Return [x, y] of the center of cell containing provided text 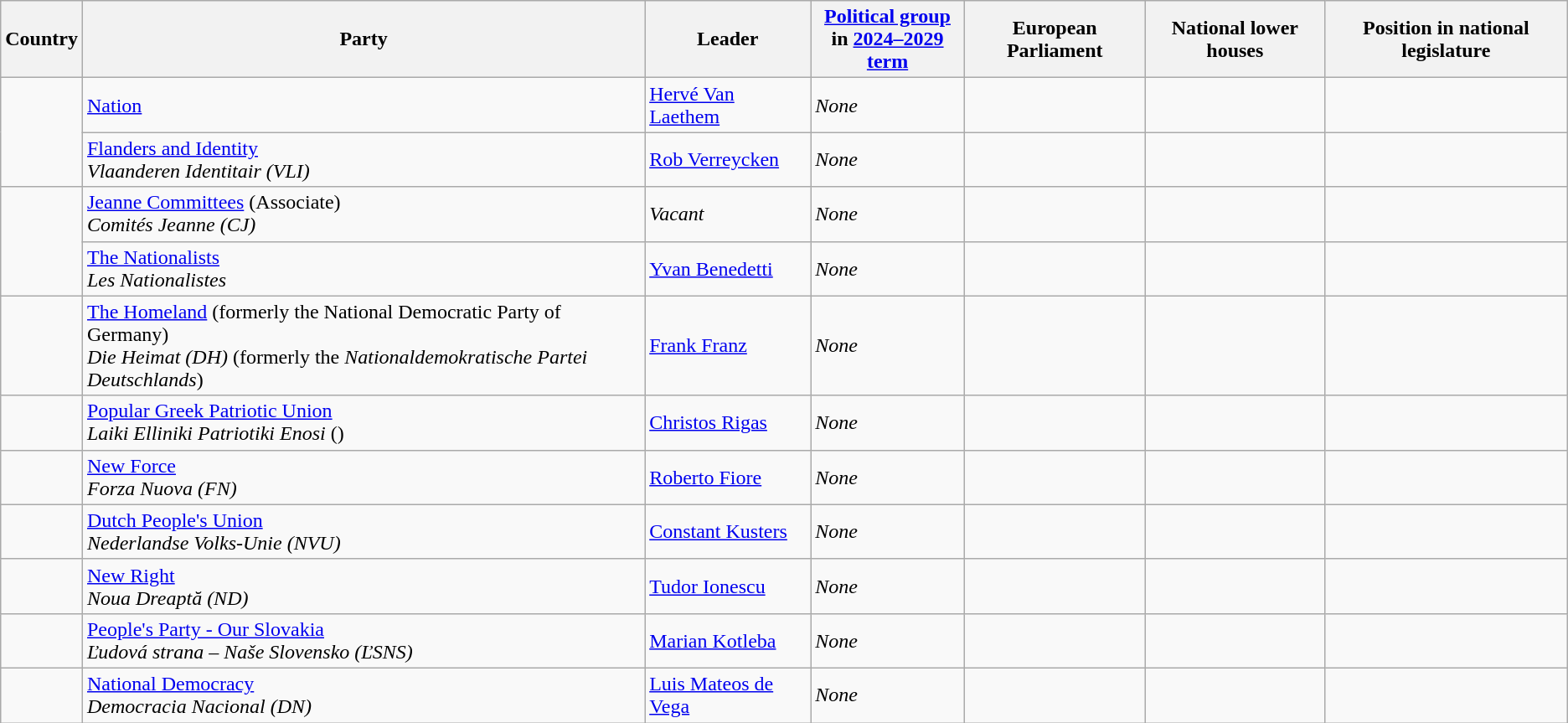
Nation [364, 106]
Dutch People's UnionNederlandse Volks-Unie (NVU) [364, 531]
Party [364, 39]
Rob Verreycken [728, 159]
People's Party - Our SlovakiaĽudová strana – Naše Slovensko (ĽSNS) [364, 640]
Constant Kusters [728, 531]
Marian Kotleba [728, 640]
Popular Greek Patriotic UnionLaiki Elliniki Patriotiki Enosi () [364, 422]
New ForceForza Nuova (FN) [364, 478]
Jeanne Committees (Associate)Comités Jeanne (CJ) [364, 214]
Luis Mateos de Vega [728, 695]
Yvan Benedetti [728, 268]
Country [42, 39]
Flanders and IdentityVlaanderen Identitair (VLI) [364, 159]
Hervé Van Laethem [728, 106]
European Parliament [1055, 39]
Political groupin 2024–2029 term [888, 39]
Christos Rigas [728, 422]
Roberto Fiore [728, 478]
Vacant [728, 214]
National lower houses [1235, 39]
The NationalistsLes Nationalistes [364, 268]
New RightNoua Dreaptă (ND) [364, 586]
Position in national legislature [1446, 39]
Tudor Ionescu [728, 586]
National DemocracyDemocracia Nacional (DN) [364, 695]
Frank Franz [728, 345]
Leader [728, 39]
The Homeland (formerly the National Democratic Party of Germany)Die Heimat (DH) (formerly the Nationaldemokratische Partei Deutschlands) [364, 345]
